Return [X, Y] of the center of cell containing provided text 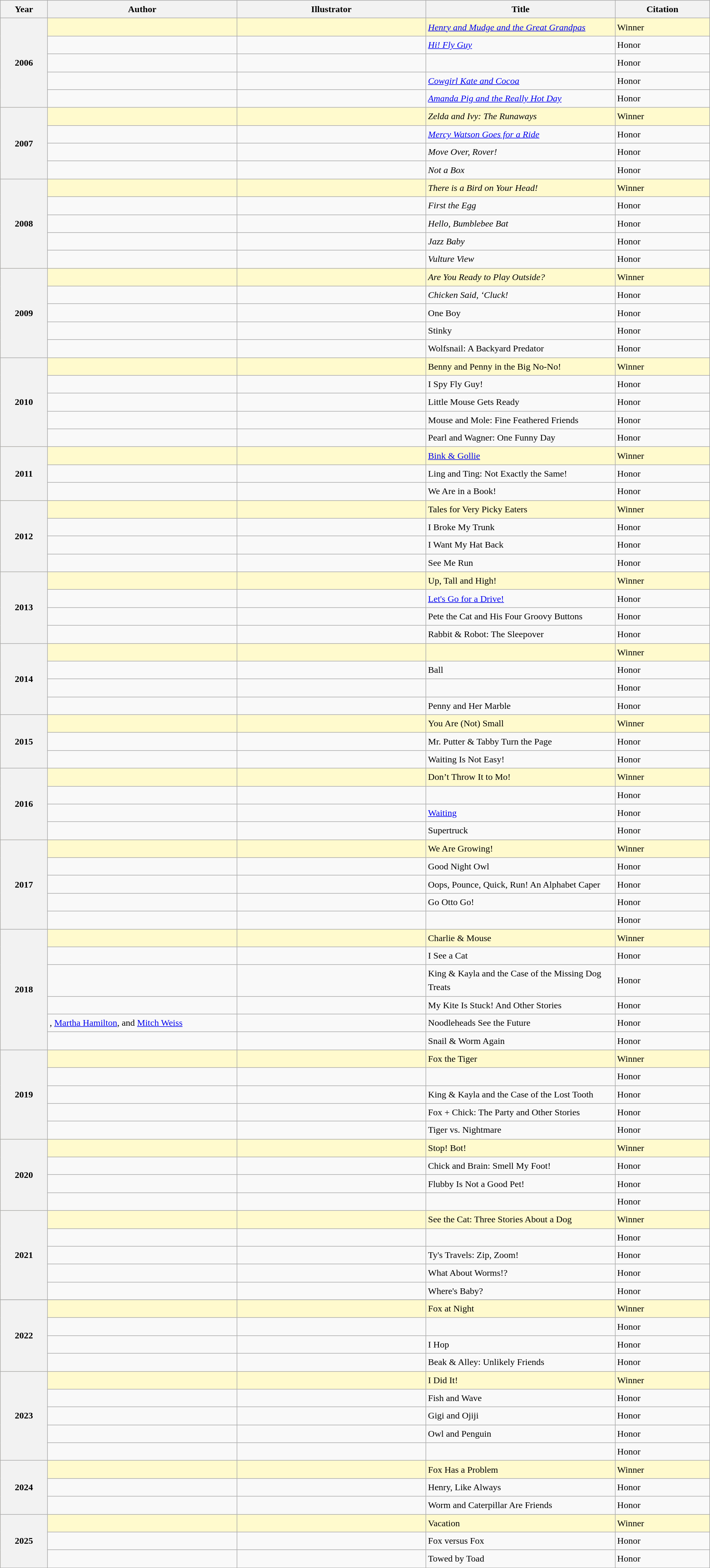
2023 [24, 1416]
2016 [24, 804]
Hello, Bumblebee Bat [520, 224]
Zelda and Ivy: The Runaways [520, 116]
First the Egg [520, 206]
Noodleheads See the Future [520, 1023]
Rabbit & Robot: The Sleepover [520, 634]
We Are Growing! [520, 849]
I Spy Fly Guy! [520, 384]
Supertruck [520, 831]
Let's Go for a Drive! [520, 599]
Not a Box [520, 170]
Gigi and Ojiji [520, 1416]
Hi! Fly Guy [520, 45]
Ty's Travels: Zip, Zoom! [520, 1255]
Ling and Ting: Not Exactly the Same! [520, 474]
Chick and Brain: Smell My Foot! [520, 1166]
Towed by Toad [520, 1559]
Fish and Wave [520, 1398]
2020 [24, 1175]
Don’t Throw It to Mo! [520, 777]
Fox Has a Problem [520, 1469]
See Me Run [520, 563]
2013 [24, 608]
You Are (Not) Small [520, 723]
Chicken Said, ‘Cluck! [520, 295]
Tiger vs. Nightmare [520, 1130]
Bink & Gollie [520, 455]
I Want My Hat Back [520, 545]
Little Mouse Gets Ready [520, 402]
2012 [24, 536]
2018 [24, 989]
2009 [24, 313]
Illustrator [331, 9]
Author [142, 9]
2021 [24, 1255]
Amanda Pig and the Really Hot Day [520, 99]
Pete the Cat and His Four Groovy Buttons [520, 616]
2014 [24, 679]
2006 [24, 63]
Fox at Night [520, 1308]
Jazz Baby [520, 241]
Mouse and Mole: Fine Feathered Friends [520, 420]
Go Otto Go! [520, 902]
King & Kayla and the Case of the Lost Tooth [520, 1094]
Title [520, 9]
, Martha Hamilton, and Mitch Weiss [142, 1023]
I Did It! [520, 1381]
Fox the Tiger [520, 1059]
King & Kayla and the Case of the Missing Dog Treats [520, 981]
Beak & Alley: Unlikely Friends [520, 1362]
Where's Baby? [520, 1291]
Worm and Caterpillar Are Friends [520, 1505]
Henry, Like Always [520, 1488]
I See a Cat [520, 956]
One Boy [520, 313]
There is a Bird on Your Head! [520, 187]
Flubby Is Not a Good Pet! [520, 1184]
2022 [24, 1335]
2011 [24, 474]
Waiting Is Not Easy! [520, 759]
Stinky [520, 331]
Wolfsnail: A Backyard Predator [520, 348]
My Kite Is Stuck! And Other Stories [520, 1005]
Tales for Very Picky Eaters [520, 509]
Penny and Her Marble [520, 706]
Vacation [520, 1523]
2024 [24, 1488]
Charlie & Mouse [520, 938]
What About Worms!? [520, 1273]
Benny and Penny in the Big No-No! [520, 367]
Snail & Worm Again [520, 1041]
2019 [24, 1094]
Henry and Mudge and the Great Grandpas [520, 27]
Up, Tall and High! [520, 581]
2015 [24, 741]
Owl and Penguin [520, 1434]
Mr. Putter & Tabby Turn the Page [520, 741]
Fox + Chick: The Party and Other Stories [520, 1113]
Stop! Bot! [520, 1148]
Ball [520, 670]
I Hop [520, 1344]
I Broke My Trunk [520, 527]
Good Night Owl [520, 867]
Waiting [520, 813]
Oops, Pounce, Quick, Run! An Alphabet Caper [520, 884]
Vulture View [520, 260]
2025 [24, 1541]
2008 [24, 223]
We Are in a Book! [520, 491]
2017 [24, 884]
Move Over, Rover! [520, 152]
Year [24, 9]
See the Cat: Three Stories About a Dog [520, 1220]
Pearl and Wagner: One Funny Day [520, 438]
Are You Ready to Play Outside? [520, 277]
Fox versus Fox [520, 1541]
Citation [662, 9]
Mercy Watson Goes for a Ride [520, 134]
Cowgirl Kate and Cocoa [520, 80]
2010 [24, 402]
2007 [24, 143]
